Return the [X, Y] coordinate for the center point of the cell that contains the specified text.  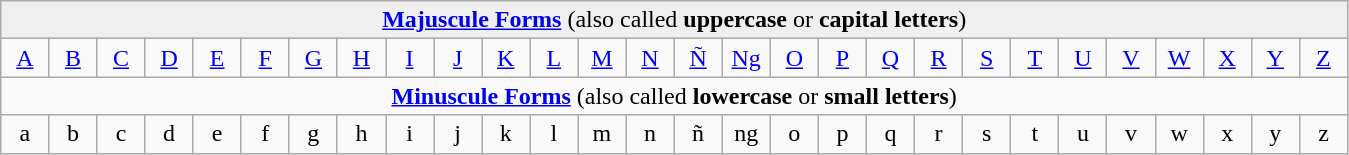
Ng [746, 58]
B [73, 58]
W [1179, 58]
h [361, 134]
T [1035, 58]
p [842, 134]
I [410, 58]
G [313, 58]
y [1275, 134]
r [939, 134]
q [890, 134]
g [313, 134]
x [1227, 134]
X [1227, 58]
O [794, 58]
Y [1275, 58]
Ñ [698, 58]
C [121, 58]
t [1035, 134]
v [1131, 134]
V [1131, 58]
f [265, 134]
L [554, 58]
J [458, 58]
m [602, 134]
w [1179, 134]
A [25, 58]
S [987, 58]
R [939, 58]
l [554, 134]
a [25, 134]
c [121, 134]
ng [746, 134]
ñ [698, 134]
K [506, 58]
U [1083, 58]
Majuscule Forms (also called uppercase or capital letters) [674, 20]
n [650, 134]
P [842, 58]
e [217, 134]
o [794, 134]
j [458, 134]
s [987, 134]
Z [1323, 58]
d [169, 134]
F [265, 58]
E [217, 58]
M [602, 58]
N [650, 58]
z [1323, 134]
D [169, 58]
u [1083, 134]
H [361, 58]
i [410, 134]
b [73, 134]
k [506, 134]
Minuscule Forms (also called lowercase or small letters) [674, 96]
Q [890, 58]
